Extract the (x, y) coordinate from the center of the cell holding the provided text.  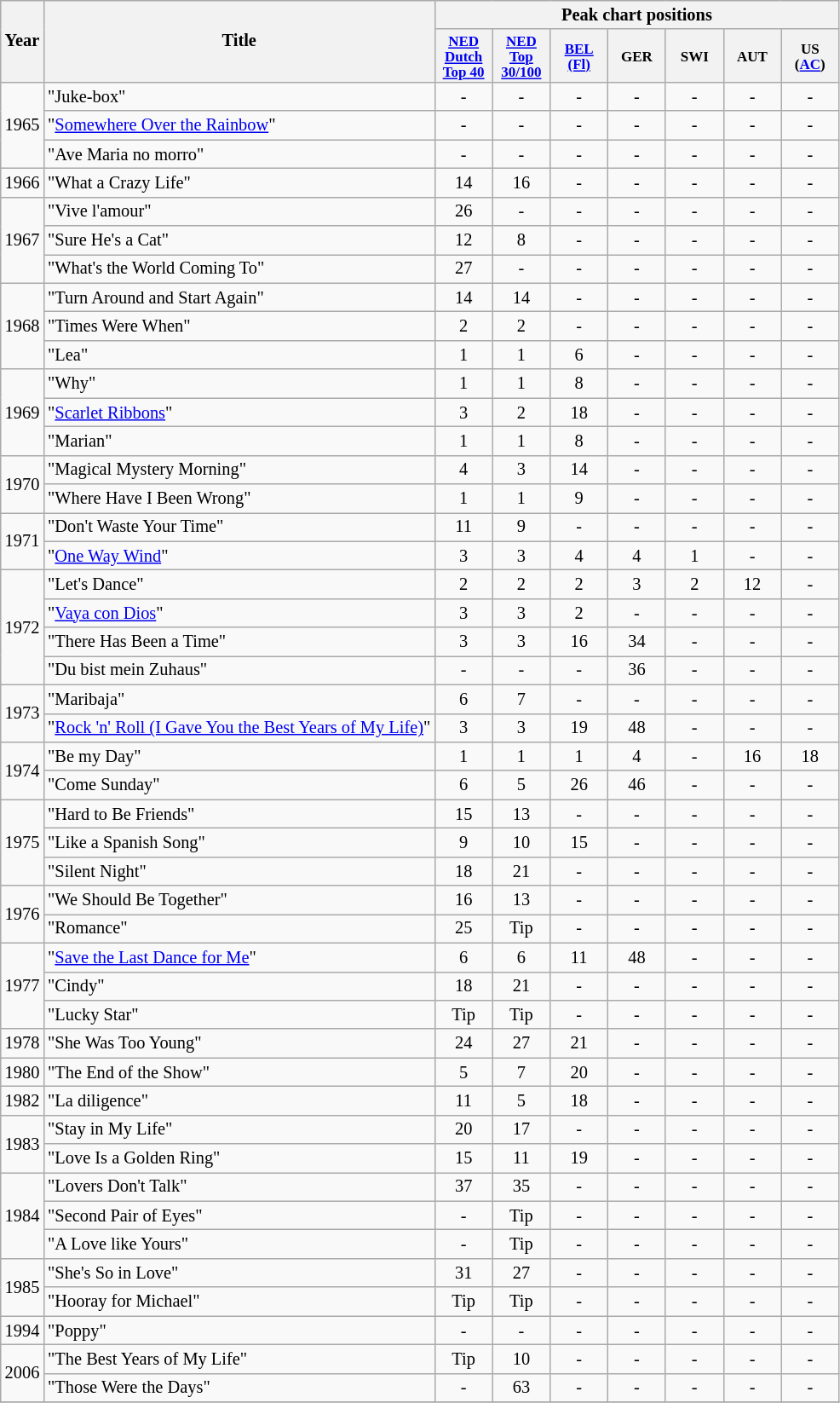
31 (463, 1273)
"Come Sunday" (239, 785)
Peak chart positions (636, 15)
GER (637, 55)
"We Should Be Together" (239, 900)
1965 (22, 126)
24 (463, 1043)
1975 (22, 842)
36 (637, 671)
"Save the Last Dance for Me" (239, 957)
"Juke-box" (239, 97)
1983 (22, 1144)
"Don't Waste Your Time" (239, 528)
1985 (22, 1287)
"What's the World Coming To" (239, 269)
AUT (752, 55)
"Those Were the Days" (239, 1388)
"Poppy" (239, 1331)
1976 (22, 914)
35 (521, 1187)
1973 (22, 713)
63 (521, 1388)
1966 (22, 183)
Title (239, 42)
"Cindy" (239, 986)
1970 (22, 484)
"Hard to Be Friends" (239, 814)
"Romance" (239, 929)
"Vive l'amour" (239, 211)
1974 (22, 771)
46 (637, 785)
"Maribaja" (239, 699)
"Ave Maria no morro" (239, 154)
Year (22, 42)
"Sure He's a Cat" (239, 240)
"Scarlet Ribbons" (239, 413)
"Like a Spanish Song" (239, 843)
1980 (22, 1072)
"The Best Years of My Life" (239, 1360)
"She Was Too Young" (239, 1043)
"There Has Been a Time" (239, 642)
"Where Have I Been Wrong" (239, 499)
"What a Crazy Life" (239, 183)
1967 (22, 240)
34 (637, 642)
"La diligence" (239, 1101)
"She's So in Love" (239, 1273)
"Stay in My Life" (239, 1129)
"Why" (239, 384)
"Magical Mystery Morning" (239, 470)
"Vaya con Dios" (239, 614)
"Somewhere Over the Rainbow" (239, 125)
1978 (22, 1043)
"Let's Dance" (239, 585)
BEL(Fl) (579, 55)
37 (463, 1187)
1969 (22, 413)
"Turn Around and Start Again" (239, 297)
NEDDutchTop 40 (463, 55)
17 (521, 1129)
"Rock 'n' Roll (I Gave You the Best Years of My Life)" (239, 728)
"A Love like Yours" (239, 1244)
1982 (22, 1101)
1977 (22, 985)
"One Way Wind" (239, 556)
"Silent Night" (239, 871)
1984 (22, 1215)
1971 (22, 542)
SWI (694, 55)
"Lovers Don't Talk" (239, 1187)
1994 (22, 1331)
"Lea" (239, 355)
NEDTop 30/100 (521, 55)
"Du bist mein Zuhaus" (239, 671)
US (AC) (810, 55)
1968 (22, 326)
"Marian" (239, 442)
"The End of the Show" (239, 1072)
"Lucky Star" (239, 1015)
1972 (22, 627)
"Hooray for Michael" (239, 1302)
25 (463, 929)
2006 (22, 1374)
"Love Is a Golden Ring" (239, 1158)
"Be my Day" (239, 757)
"Times Were When" (239, 326)
"Second Pair of Eyes" (239, 1215)
